Detect which cell encompasses the target text, then output its (X, Y) center coordinate. 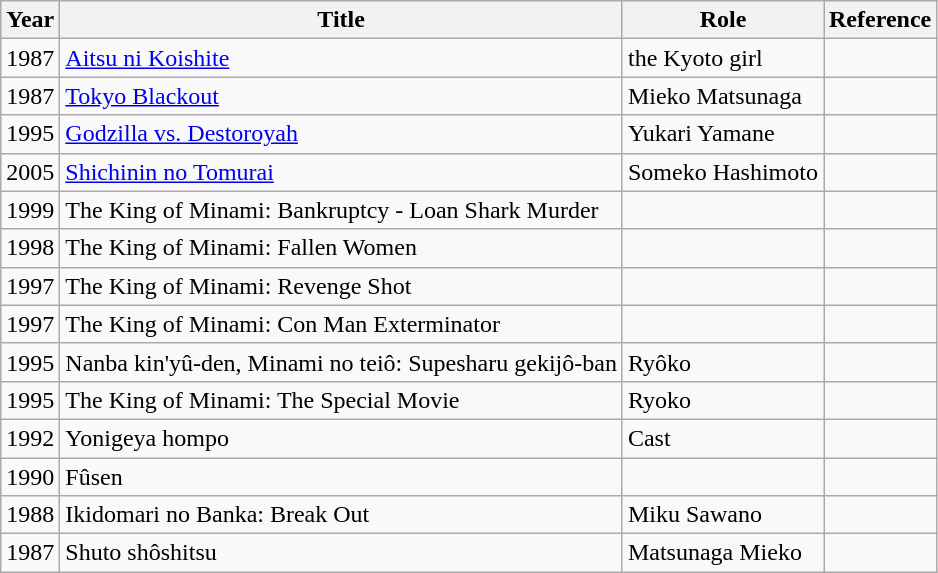
The King of Minami: Bankruptcy - Loan Shark Murder (342, 210)
Ryôko (722, 362)
1999 (30, 210)
The King of Minami: Revenge Shot (342, 286)
the Kyoto girl (722, 58)
Ikidomari no Banka: Break Out (342, 515)
Shichinin no Tomurai (342, 172)
Matsunaga Mieko (722, 553)
The King of Minami: The Special Movie (342, 400)
The King of Minami: Con Man Exterminator (342, 324)
Yonigeya hompo (342, 438)
Reference (880, 20)
Ryoko (722, 400)
1988 (30, 515)
Shuto shôshitsu (342, 553)
Godzilla vs. Destoroyah (342, 134)
Title (342, 20)
1992 (30, 438)
Cast (722, 438)
Aitsu ni Koishite (342, 58)
Fûsen (342, 477)
1990 (30, 477)
2005 (30, 172)
Year (30, 20)
1998 (30, 248)
Someko Hashimoto (722, 172)
Yukari Yamane (722, 134)
Nanba kin'yû-den, Minami no teiô: Supesharu gekijô-ban (342, 362)
Tokyo Blackout (342, 96)
Mieko Matsunaga (722, 96)
The King of Minami: Fallen Women (342, 248)
Role (722, 20)
Miku Sawano (722, 515)
